Output the (x, y) coordinate of the center of the cell containing the given text.  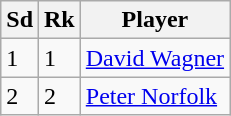
Peter Norfolk (154, 96)
Sd (20, 20)
David Wagner (154, 58)
Player (154, 20)
Rk (60, 20)
